Return [X, Y] of the center of cell containing provided text 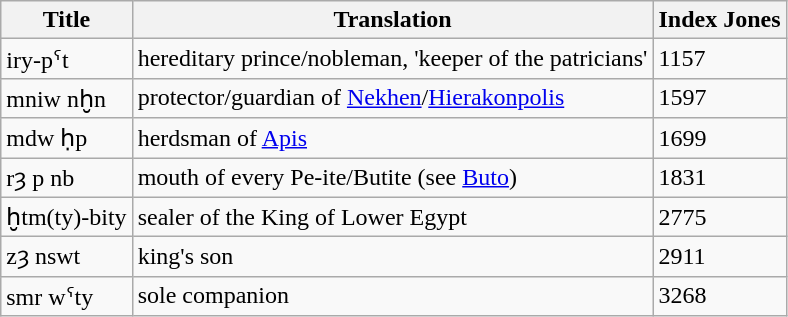
iry-pˁt [66, 59]
1699 [720, 138]
herdsman of Apis [392, 138]
mdw ḥp [66, 138]
rȝ p nb [66, 178]
1597 [720, 98]
ḫtm(ty)-bity [66, 217]
2775 [720, 217]
zȝ nswt [66, 257]
2911 [720, 257]
1157 [720, 59]
Index Jones [720, 20]
sole companion [392, 296]
sealer of the King of Lower Egypt [392, 217]
protector/guardian of Nekhen/Hierakonpolis [392, 98]
Translation [392, 20]
smr wˁty [66, 296]
1831 [720, 178]
Title [66, 20]
mouth of every Pe-ite/Butite (see Buto) [392, 178]
3268 [720, 296]
hereditary prince/nobleman, 'keeper of the patricians' [392, 59]
king's son [392, 257]
mniw nḫn [66, 98]
